Scan for the cell matching the given text and deliver its [x, y] coordinate at center. 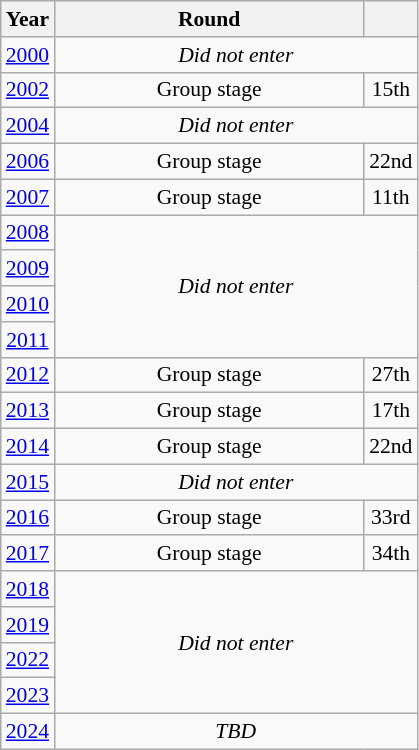
TBD [236, 732]
33rd [390, 518]
11th [390, 197]
2018 [28, 589]
2023 [28, 696]
Round [209, 19]
2000 [28, 55]
2010 [28, 304]
2017 [28, 554]
2012 [28, 375]
2009 [28, 269]
34th [390, 554]
2013 [28, 411]
2008 [28, 233]
2022 [28, 660]
2024 [28, 732]
2014 [28, 447]
Year [28, 19]
17th [390, 411]
2019 [28, 625]
2015 [28, 482]
2006 [28, 162]
2011 [28, 340]
2007 [28, 197]
2002 [28, 90]
2004 [28, 126]
15th [390, 90]
27th [390, 375]
2016 [28, 518]
